Provide the (X, Y) coordinate of the cell's center where the given text is located.  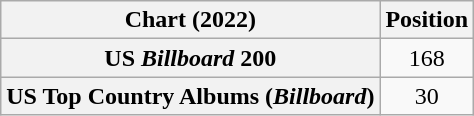
168 (427, 58)
US Top Country Albums (Billboard) (190, 96)
30 (427, 96)
Position (427, 20)
Chart (2022) (190, 20)
US Billboard 200 (190, 58)
